For the text-containing cell, return its midpoint in [x, y] coordinate format. 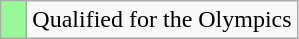
Qualified for the Olympics [162, 20]
